Locate the cell with the specified text and output its [x, y] center coordinate. 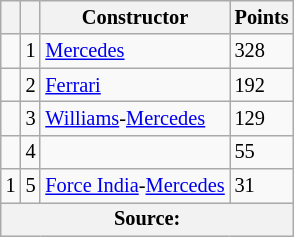
3 [31, 118]
Constructor [134, 17]
Ferrari [134, 85]
31 [262, 186]
Force India-Mercedes [134, 186]
Points [262, 17]
5 [31, 186]
Williams-Mercedes [134, 118]
4 [31, 152]
328 [262, 51]
Source: [148, 219]
2 [31, 85]
Mercedes [134, 51]
192 [262, 85]
55 [262, 152]
129 [262, 118]
